Search for the cell housing the specified text and yield its [x, y] center coordinate. 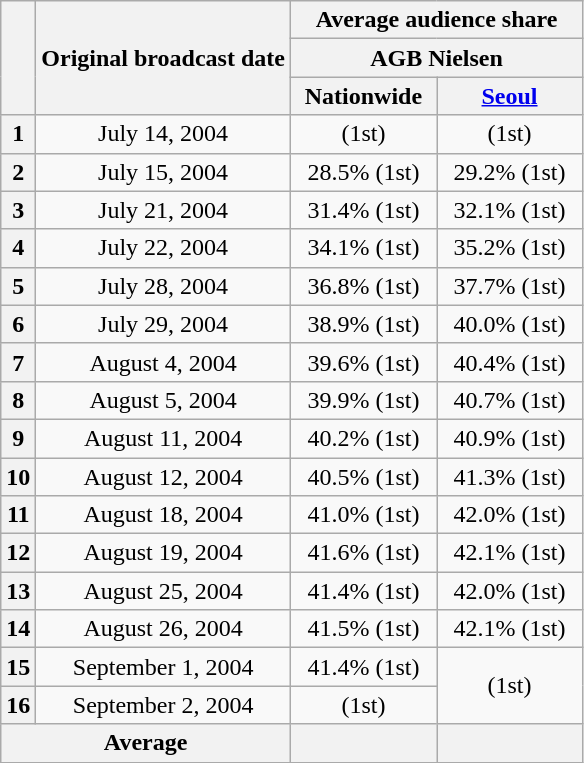
29.2% (1st) [509, 172]
August 18, 2004 [164, 515]
13 [18, 591]
9 [18, 438]
11 [18, 515]
September 2, 2004 [164, 705]
6 [18, 324]
July 14, 2004 [164, 134]
July 15, 2004 [164, 172]
34.1% (1st) [363, 248]
August 19, 2004 [164, 553]
40.0% (1st) [509, 324]
39.9% (1st) [363, 400]
41.5% (1st) [363, 629]
August 4, 2004 [164, 362]
2 [18, 172]
41.3% (1st) [509, 477]
40.2% (1st) [363, 438]
1 [18, 134]
September 1, 2004 [164, 667]
40.5% (1st) [363, 477]
40.7% (1st) [509, 400]
15 [18, 667]
16 [18, 705]
Average [146, 743]
August 12, 2004 [164, 477]
41.0% (1st) [363, 515]
3 [18, 210]
28.5% (1st) [363, 172]
Nationwide [363, 96]
August 26, 2004 [164, 629]
39.6% (1st) [363, 362]
5 [18, 286]
Original broadcast date [164, 58]
40.4% (1st) [509, 362]
7 [18, 362]
8 [18, 400]
AGB Nielsen [436, 58]
40.9% (1st) [509, 438]
August 25, 2004 [164, 591]
14 [18, 629]
36.8% (1st) [363, 286]
Average audience share [436, 20]
10 [18, 477]
12 [18, 553]
37.7% (1st) [509, 286]
31.4% (1st) [363, 210]
35.2% (1st) [509, 248]
July 28, 2004 [164, 286]
32.1% (1st) [509, 210]
4 [18, 248]
38.9% (1st) [363, 324]
Seoul [509, 96]
July 29, 2004 [164, 324]
July 22, 2004 [164, 248]
August 5, 2004 [164, 400]
July 21, 2004 [164, 210]
41.6% (1st) [363, 553]
August 11, 2004 [164, 438]
